Return the [X, Y] coordinate for the center point of the cell that contains the specified text.  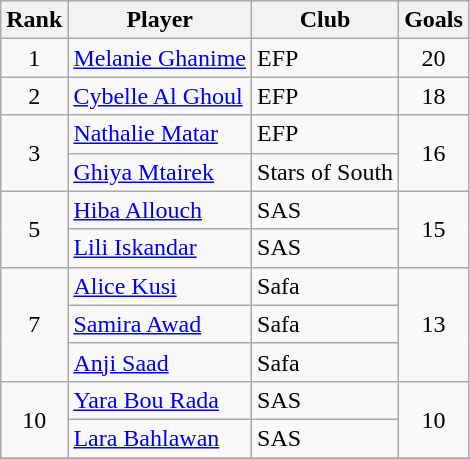
Rank [34, 20]
Melanie Ghanime [160, 58]
3 [34, 153]
18 [434, 96]
7 [34, 324]
Samira Awad [160, 324]
2 [34, 96]
1 [34, 58]
Goals [434, 20]
15 [434, 229]
Stars of South [326, 172]
Lili Iskandar [160, 248]
Nathalie Matar [160, 134]
Club [326, 20]
Alice Kusi [160, 286]
Ghiya Mtairek [160, 172]
Hiba Allouch [160, 210]
Yara Bou Rada [160, 400]
5 [34, 229]
Anji Saad [160, 362]
Lara Bahlawan [160, 438]
Cybelle Al Ghoul [160, 96]
16 [434, 153]
Player [160, 20]
13 [434, 324]
20 [434, 58]
